From the cell containing the given text, extract its center point as (x, y) coordinate. 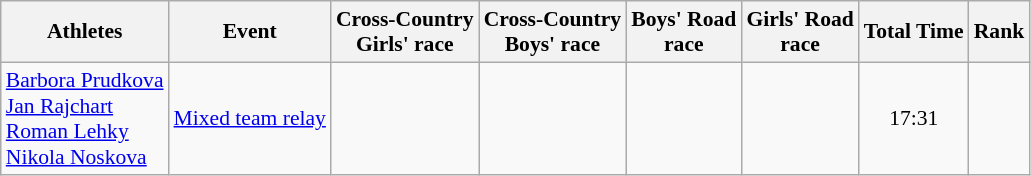
Girls' Roadrace (800, 32)
Barbora PrudkovaJan RajchartRoman LehkyNikola Noskova (85, 118)
Cross-CountryGirls' race (405, 32)
Event (250, 32)
Mixed team relay (250, 118)
Cross-CountryBoys' race (553, 32)
Athletes (85, 32)
Rank (1000, 32)
Boys' Roadrace (684, 32)
17:31 (914, 118)
Total Time (914, 32)
